Extract the (X, Y) coordinate from the center of the cell holding the provided text.  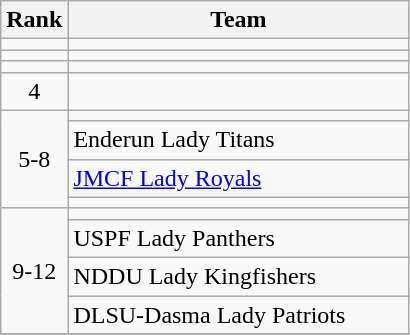
4 (34, 91)
Team (238, 20)
5-8 (34, 159)
Rank (34, 20)
JMCF Lady Royals (238, 178)
NDDU Lady Kingfishers (238, 276)
USPF Lady Panthers (238, 238)
Enderun Lady Titans (238, 140)
DLSU-Dasma Lady Patriots (238, 315)
9-12 (34, 270)
